Identify which cell holds the provided text, then report its [X, Y] central coordinate. 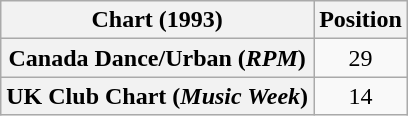
Position [361, 20]
UK Club Chart (Music Week) [158, 96]
Canada Dance/Urban (RPM) [158, 58]
14 [361, 96]
29 [361, 58]
Chart (1993) [158, 20]
